From the cell containing the given text, extract its center point as (X, Y) coordinate. 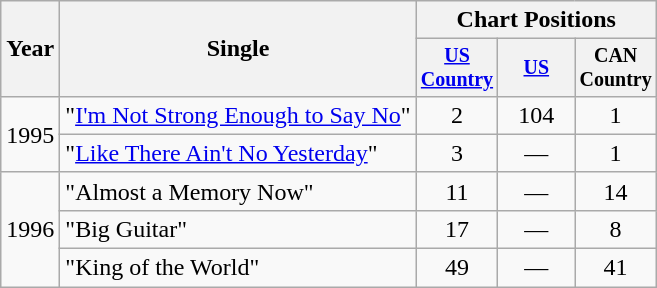
41 (616, 268)
"I'm Not Strong Enough to Say No" (238, 115)
"King of the World" (238, 268)
3 (457, 153)
49 (457, 268)
US (536, 68)
11 (457, 191)
"Like There Ain't No Yesterday" (238, 153)
2 (457, 115)
1996 (30, 229)
14 (616, 191)
CAN Country (616, 68)
Single (238, 49)
Year (30, 49)
Chart Positions (536, 20)
17 (457, 229)
8 (616, 229)
1995 (30, 134)
"Big Guitar" (238, 229)
"Almost a Memory Now" (238, 191)
US Country (457, 68)
104 (536, 115)
